Scan for the cell matching the given text and deliver its [X, Y] coordinate at center. 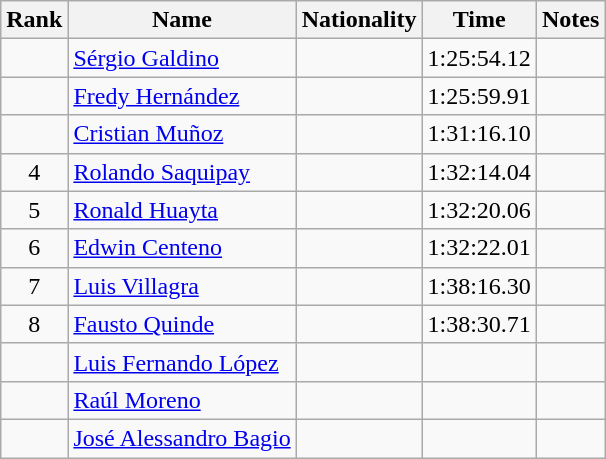
1:32:22.01 [479, 248]
1:38:30.71 [479, 324]
Luis Fernando López [182, 362]
Notes [570, 20]
Fausto Quinde [182, 324]
1:32:20.06 [479, 210]
1:25:59.91 [479, 96]
1:32:14.04 [479, 172]
Fredy Hernández [182, 96]
Name [182, 20]
1:38:16.30 [479, 286]
6 [34, 248]
Sérgio Galdino [182, 58]
4 [34, 172]
1:25:54.12 [479, 58]
7 [34, 286]
Edwin Centeno [182, 248]
Ronald Huayta [182, 210]
Rank [34, 20]
Luis Villagra [182, 286]
Nationality [359, 20]
1:31:16.10 [479, 134]
5 [34, 210]
Cristian Muñoz [182, 134]
8 [34, 324]
José Alessandro Bagio [182, 438]
Raúl Moreno [182, 400]
Rolando Saquipay [182, 172]
Time [479, 20]
